Output the (X, Y) coordinate of the center of the cell containing the given text.  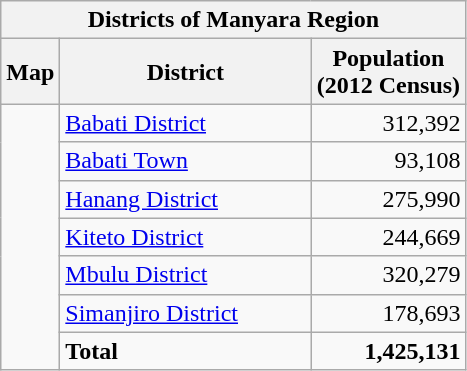
Districts of Manyara Region (234, 20)
Simanjiro District (186, 313)
Total (186, 351)
Hanang District (186, 199)
Babati District (186, 123)
320,279 (388, 275)
1,425,131 (388, 351)
275,990 (388, 199)
District (186, 72)
178,693 (388, 313)
312,392 (388, 123)
93,108 (388, 161)
Babati Town (186, 161)
Map (30, 72)
Population(2012 Census) (388, 72)
244,669 (388, 237)
Kiteto District (186, 237)
Mbulu District (186, 275)
